Return the (x, y) coordinate for the center point of the cell that contains the specified text.  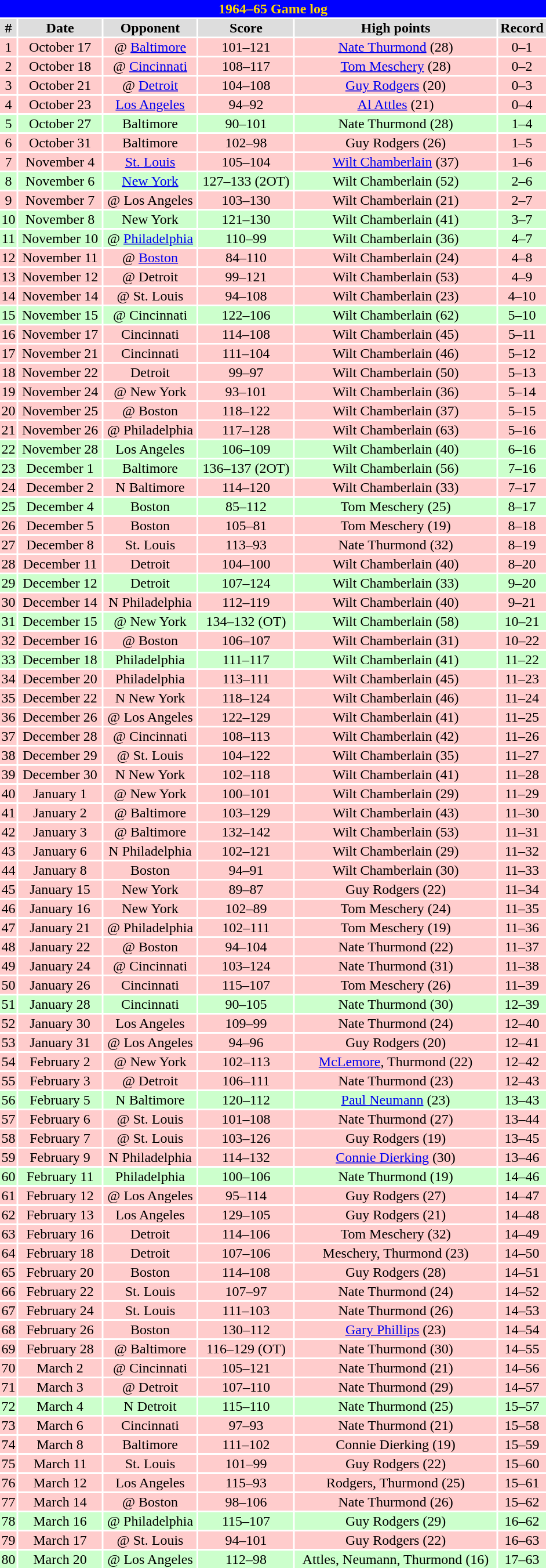
Nate Thurmond (22) (395, 947)
0–3 (522, 85)
December 15 (60, 621)
12–43 (522, 1081)
58 (8, 1138)
March 20 (60, 1559)
March 2 (60, 1368)
75 (8, 1464)
1–5 (522, 143)
5–11 (522, 334)
127–133 (2OT) (246, 181)
December 1 (60, 468)
5–10 (522, 315)
January 21 (60, 928)
Wilt Chamberlain (63) (395, 430)
14–55 (522, 1349)
Tom Meschery (25) (395, 506)
December 2 (60, 487)
Tom Meschery (24) (395, 908)
15 (8, 315)
37 (8, 736)
Rodgers, Thurmond (25) (395, 1483)
80 (8, 1559)
109–99 (246, 1023)
14–50 (522, 1253)
72 (8, 1406)
December 11 (60, 564)
Tom Meschery (28) (395, 66)
47 (8, 928)
9–20 (522, 583)
101–99 (246, 1464)
February 5 (60, 1100)
103–129 (246, 813)
29 (8, 583)
# (8, 28)
101–121 (246, 47)
14–51 (522, 1272)
116–129 (OT) (246, 1349)
7–16 (522, 468)
76 (8, 1483)
Guy Rodgers (27) (395, 1196)
113–93 (246, 545)
3 (8, 85)
74 (8, 1444)
112–98 (246, 1559)
November 21 (60, 353)
November 11 (60, 258)
107–110 (246, 1387)
48 (8, 947)
43 (8, 851)
15–57 (522, 1406)
54 (8, 1062)
January 26 (60, 985)
32 (8, 640)
February 18 (60, 1253)
6 (8, 143)
6–16 (522, 449)
94–104 (246, 947)
134–132 (OT) (246, 621)
104–108 (246, 85)
Record (522, 28)
0–2 (522, 66)
49 (8, 966)
40 (8, 794)
11–33 (522, 870)
114–120 (246, 487)
January 16 (60, 908)
October 21 (60, 85)
11–37 (522, 947)
Wilt Chamberlain (42) (395, 736)
11–23 (522, 679)
Connie Dierking (19) (395, 1444)
84–110 (246, 258)
90–105 (246, 1004)
110–99 (246, 238)
5 (8, 124)
5–13 (522, 372)
December 29 (60, 755)
November 7 (60, 200)
136–137 (2OT) (246, 468)
104–122 (246, 755)
85–112 (246, 506)
13–46 (522, 1157)
130–112 (246, 1330)
4–7 (522, 238)
February 7 (60, 1138)
Connie Dierking (30) (395, 1157)
102–98 (246, 143)
14–48 (522, 1215)
N Detroit (150, 1406)
100–106 (246, 1176)
March 16 (60, 1521)
111–117 (246, 660)
March 11 (60, 1464)
10–22 (522, 640)
99–121 (246, 277)
13–44 (522, 1119)
11–26 (522, 736)
12–40 (522, 1023)
5–16 (522, 430)
108–117 (246, 66)
12–39 (522, 1004)
99–97 (246, 372)
79 (8, 1540)
January 31 (60, 1042)
95–114 (246, 1196)
October 17 (60, 47)
12–41 (522, 1042)
26 (8, 526)
101–108 (246, 1119)
112–119 (246, 602)
94–101 (246, 1540)
Wilt Chamberlain (58) (395, 621)
104–100 (246, 564)
February 6 (60, 1119)
16 (8, 334)
Guy Rodgers (29) (395, 1521)
14–49 (522, 1234)
9 (8, 200)
4–8 (522, 258)
February 28 (60, 1349)
November 4 (60, 162)
November 6 (60, 181)
2 (8, 66)
102–89 (246, 908)
Opponent (150, 28)
132–142 (246, 832)
106–107 (246, 640)
November 14 (60, 296)
March 17 (60, 1540)
11–36 (522, 928)
Score (246, 28)
15–59 (522, 1444)
3–7 (522, 219)
93–101 (246, 392)
13–45 (522, 1138)
11–30 (522, 813)
114–106 (246, 1234)
8–19 (522, 545)
December 18 (60, 660)
12–42 (522, 1062)
11–39 (522, 985)
14–47 (522, 1196)
69 (8, 1349)
Nate Thurmond (19) (395, 1176)
December 28 (60, 736)
97–93 (246, 1425)
February 3 (60, 1081)
38 (8, 755)
Gary Phillips (23) (395, 1330)
December 20 (60, 679)
Wilt Chamberlain (50) (395, 372)
8–17 (522, 506)
November 10 (60, 238)
12 (8, 258)
11–22 (522, 660)
77 (8, 1502)
February 26 (60, 1330)
5–15 (522, 411)
November 12 (60, 277)
89–87 (246, 889)
25 (8, 506)
41 (8, 813)
Guy Rodgers (28) (395, 1272)
13–43 (522, 1100)
November 8 (60, 219)
November 15 (60, 315)
January 15 (60, 889)
Paul Neumann (23) (395, 1100)
11–32 (522, 851)
December 4 (60, 506)
Guy Rodgers (26) (395, 143)
Meschery, Thurmond (23) (395, 1253)
94–92 (246, 104)
66 (8, 1291)
Nate Thurmond (32) (395, 545)
9–21 (522, 602)
High points (395, 28)
65 (8, 1272)
67 (8, 1310)
Nate Thurmond (29) (395, 1387)
63 (8, 1234)
30 (8, 602)
11–31 (522, 832)
Wilt Chamberlain (23) (395, 296)
December 12 (60, 583)
10–21 (522, 621)
111–103 (246, 1310)
January 22 (60, 947)
7–17 (522, 487)
114–132 (246, 1157)
103–124 (246, 966)
107–106 (246, 1253)
90–101 (246, 124)
December 22 (60, 698)
14–46 (522, 1176)
February 12 (60, 1196)
11–38 (522, 966)
Nate Thurmond (25) (395, 1406)
15–62 (522, 1502)
Guy Rodgers (19) (395, 1138)
February 13 (60, 1215)
19 (8, 392)
11–29 (522, 794)
11–24 (522, 698)
23 (8, 468)
Attles, Neumann, Thurmond (16) (395, 1559)
122–106 (246, 315)
Wilt Chamberlain (52) (395, 181)
1–6 (522, 162)
2–6 (522, 181)
22 (8, 449)
Wilt Chamberlain (43) (395, 813)
94–91 (246, 870)
100–101 (246, 794)
122–129 (246, 717)
17 (8, 353)
111–102 (246, 1444)
November 26 (60, 430)
March 4 (60, 1406)
18 (8, 372)
March 8 (60, 1444)
120–112 (246, 1100)
36 (8, 717)
71 (8, 1387)
13 (8, 277)
11 (8, 238)
October 27 (60, 124)
February 9 (60, 1157)
15–60 (522, 1464)
50 (8, 985)
March 12 (60, 1483)
73 (8, 1425)
14 (8, 296)
24 (8, 487)
59 (8, 1157)
61 (8, 1196)
10 (8, 219)
14–57 (522, 1387)
February 16 (60, 1234)
Nate Thurmond (31) (395, 966)
October 18 (60, 66)
0–1 (522, 47)
117–128 (246, 430)
December 14 (60, 602)
December 8 (60, 545)
February 20 (60, 1272)
42 (8, 832)
January 30 (60, 1023)
January 24 (60, 966)
16–62 (522, 1521)
105–121 (246, 1368)
December 26 (60, 717)
March 3 (60, 1387)
107–97 (246, 1291)
11–25 (522, 717)
11–34 (522, 889)
17–63 (522, 1559)
October 23 (60, 104)
94–108 (246, 296)
115–110 (246, 1406)
44 (8, 870)
56 (8, 1100)
14–52 (522, 1291)
1 (8, 47)
October 31 (60, 143)
5–12 (522, 353)
102–113 (246, 1062)
34 (8, 679)
2–7 (522, 200)
8 (8, 181)
McLemore, Thurmond (22) (395, 1062)
15–58 (522, 1425)
Tom Meschery (32) (395, 1234)
February 11 (60, 1176)
20 (8, 411)
January 3 (60, 832)
57 (8, 1119)
121–130 (246, 219)
52 (8, 1023)
118–124 (246, 698)
98–106 (246, 1502)
February 24 (60, 1310)
115–93 (246, 1483)
111–104 (246, 353)
35 (8, 698)
Wilt Chamberlain (31) (395, 640)
102–121 (246, 851)
4–9 (522, 277)
60 (8, 1176)
106–111 (246, 1081)
78 (8, 1521)
102–111 (246, 928)
November 24 (60, 392)
105–104 (246, 162)
15–61 (522, 1483)
0–4 (522, 104)
33 (8, 660)
129–105 (246, 1215)
Tom Meschery (26) (395, 985)
103–130 (246, 200)
68 (8, 1330)
28 (8, 564)
Wilt Chamberlain (24) (395, 258)
Nate Thurmond (27) (395, 1119)
4 (8, 104)
1–4 (522, 124)
11–27 (522, 755)
51 (8, 1004)
53 (8, 1042)
Nate Thurmond (23) (395, 1081)
November 25 (60, 411)
27 (8, 545)
Wilt Chamberlain (30) (395, 870)
December 30 (60, 774)
105–81 (246, 526)
November 22 (60, 372)
Wilt Chamberlain (56) (395, 468)
January 8 (60, 870)
11–35 (522, 908)
January 6 (60, 851)
November 28 (60, 449)
January 28 (60, 1004)
February 2 (60, 1062)
118–122 (246, 411)
103–126 (246, 1138)
November 17 (60, 334)
Wilt Chamberlain (35) (395, 755)
December 16 (60, 640)
February 22 (60, 1291)
1964–65 Game log (273, 9)
16–63 (522, 1540)
39 (8, 774)
21 (8, 430)
45 (8, 889)
5–14 (522, 392)
55 (8, 1081)
4–10 (522, 296)
March 6 (60, 1425)
107–124 (246, 583)
70 (8, 1368)
January 2 (60, 813)
December 5 (60, 526)
Guy Rodgers (21) (395, 1215)
108–113 (246, 736)
7 (8, 162)
14–56 (522, 1368)
94–96 (246, 1042)
January 1 (60, 794)
14–53 (522, 1310)
11–28 (522, 774)
Al Attles (21) (395, 104)
8–18 (522, 526)
8–20 (522, 564)
14–54 (522, 1330)
106–109 (246, 449)
Wilt Chamberlain (21) (395, 200)
March 14 (60, 1502)
62 (8, 1215)
113–111 (246, 679)
Date (60, 28)
31 (8, 621)
46 (8, 908)
102–118 (246, 774)
64 (8, 1253)
Wilt Chamberlain (62) (395, 315)
